Locate the cell with the specified text and output its [x, y] center coordinate. 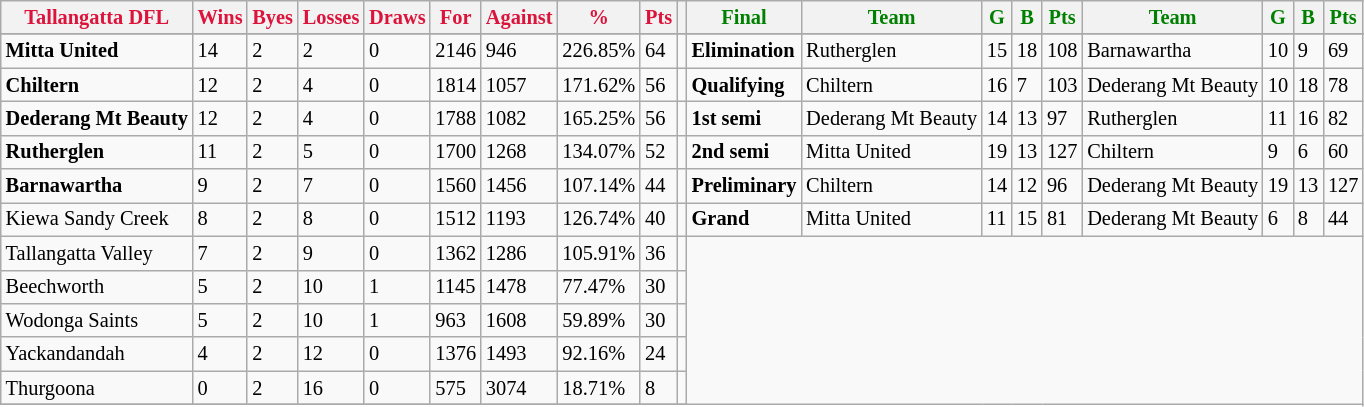
1286 [520, 253]
Preliminary [744, 186]
Losses [331, 17]
103 [1062, 85]
1st semi [744, 118]
1082 [520, 118]
% [598, 17]
1608 [520, 320]
Draws [397, 17]
Wins [220, 17]
69 [1343, 51]
1268 [520, 152]
Qualifying [744, 85]
Kiewa Sandy Creek [97, 219]
3074 [520, 388]
97 [1062, 118]
107.14% [598, 186]
81 [1062, 219]
126.74% [598, 219]
59.89% [598, 320]
Against [520, 17]
108 [1062, 51]
1145 [455, 287]
134.07% [598, 152]
40 [658, 219]
24 [658, 354]
226.85% [598, 51]
Thurgoona [97, 388]
1362 [455, 253]
1057 [520, 85]
2146 [455, 51]
Byes [272, 17]
52 [658, 152]
92.16% [598, 354]
64 [658, 51]
Beechworth [97, 287]
1788 [455, 118]
Tallangatta DFL [97, 17]
82 [1343, 118]
Grand [744, 219]
Tallangatta Valley [97, 253]
60 [1343, 152]
77.47% [598, 287]
1376 [455, 354]
1560 [455, 186]
1700 [455, 152]
78 [1343, 85]
946 [520, 51]
18.71% [598, 388]
1193 [520, 219]
963 [455, 320]
1493 [520, 354]
165.25% [598, 118]
36 [658, 253]
1814 [455, 85]
Elimination [744, 51]
96 [1062, 186]
575 [455, 388]
2nd semi [744, 152]
Wodonga Saints [97, 320]
1478 [520, 287]
1456 [520, 186]
For [455, 17]
171.62% [598, 85]
Yackandandah [97, 354]
1512 [455, 219]
Final [744, 17]
105.91% [598, 253]
